Determine the (x, y) coordinate at the center of the cell enclosing the given text.  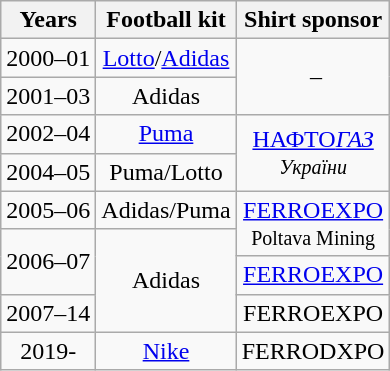
– (313, 77)
Adidas/Puma (166, 210)
FERROEXPOPoltava Mining (313, 224)
2002–04 (48, 134)
2001–03 (48, 96)
2006–07 (48, 262)
2004–05 (48, 172)
Nike (166, 351)
Football kit (166, 20)
Puma/Lotto (166, 172)
Lotto/Adidas (166, 58)
Shirt sponsor (313, 20)
НАФТОГАЗУкраїни (313, 153)
2005–06 (48, 210)
Years (48, 20)
2019- (48, 351)
2000–01 (48, 58)
Puma (166, 134)
2007–14 (48, 313)
FERRODXPO (313, 351)
